Return (X, Y) of the center of cell containing provided text 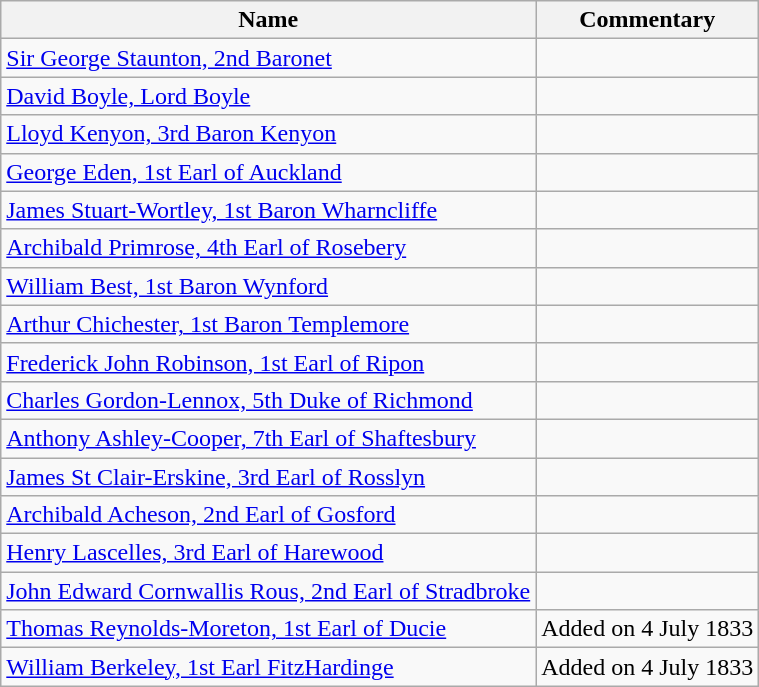
Arthur Chichester, 1st Baron Templemore (268, 324)
James St Clair-Erskine, 3rd Earl of Rosslyn (268, 477)
David Boyle, Lord Boyle (268, 96)
Name (268, 20)
Lloyd Kenyon, 3rd Baron Kenyon (268, 134)
Henry Lascelles, 3rd Earl of Harewood (268, 553)
Archibald Acheson, 2nd Earl of Gosford (268, 515)
Archibald Primrose, 4th Earl of Rosebery (268, 248)
John Edward Cornwallis Rous, 2nd Earl of Stradbroke (268, 591)
George Eden, 1st Earl of Auckland (268, 172)
William Best, 1st Baron Wynford (268, 286)
Frederick John Robinson, 1st Earl of Ripon (268, 362)
William Berkeley, 1st Earl FitzHardinge (268, 667)
Anthony Ashley-Cooper, 7th Earl of Shaftesbury (268, 438)
Sir George Staunton, 2nd Baronet (268, 58)
Charles Gordon-Lennox, 5th Duke of Richmond (268, 400)
Commentary (648, 20)
Thomas Reynolds-Moreton, 1st Earl of Ducie (268, 629)
James Stuart-Wortley, 1st Baron Wharncliffe (268, 210)
